Pinpoint the cell where the given text exists, returning its [X, Y] midpoint coordinate. 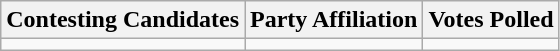
Party Affiliation [334, 20]
Contesting Candidates [123, 20]
Votes Polled [491, 20]
